Pinpoint the cell where the given text exists, returning its (X, Y) midpoint coordinate. 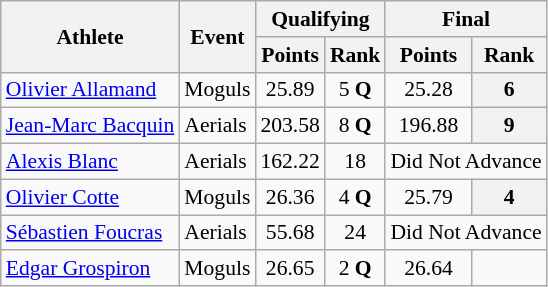
Sébastien Foucras (90, 233)
9 (510, 126)
25.79 (428, 197)
162.22 (290, 162)
4 (510, 197)
2 Q (356, 269)
8 Q (356, 126)
18 (356, 162)
Jean-Marc Bacquin (90, 126)
25.89 (290, 90)
196.88 (428, 126)
Event (217, 36)
25.28 (428, 90)
26.65 (290, 269)
24 (356, 233)
Alexis Blanc (90, 162)
Qualifying (320, 19)
26.36 (290, 197)
5 Q (356, 90)
Edgar Grospiron (90, 269)
Olivier Allamand (90, 90)
6 (510, 90)
203.58 (290, 126)
4 Q (356, 197)
55.68 (290, 233)
Athlete (90, 36)
26.64 (428, 269)
Final (466, 19)
Olivier Cotte (90, 197)
